For the text-containing cell, return its midpoint in (X, Y) coordinate format. 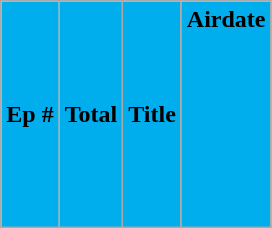
Ep # (30, 114)
Title (152, 114)
Total (91, 114)
Airdate (226, 114)
